Scan for the cell matching the given text and deliver its [x, y] coordinate at center. 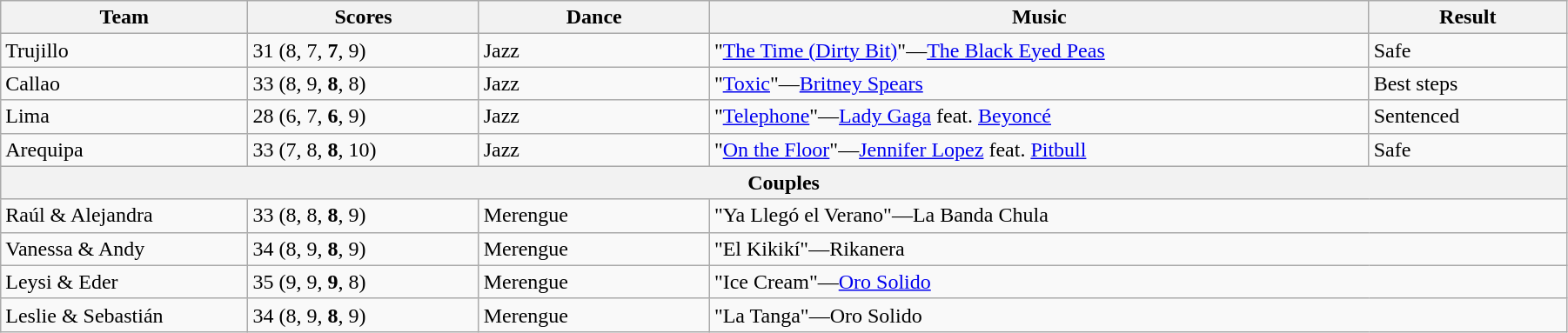
"El Kikikí"—Rikanera [1138, 249]
"Ice Cream"—Oro Solido [1138, 282]
"On the Floor"—Jennifer Lopez feat. Pitbull [1039, 150]
Best steps [1467, 83]
"The Time (Dirty Bit)"—The Black Eyed Peas [1039, 50]
"Ya Llegó el Verano"—La Banda Chula [1138, 216]
Sentenced [1467, 117]
Trujillo [124, 50]
Scores [364, 17]
33 (7, 8, 8, 10) [364, 150]
Vanessa & Andy [124, 249]
Arequipa [124, 150]
Callao [124, 83]
28 (6, 7, 6, 9) [364, 117]
33 (8, 8, 8, 9) [364, 216]
"La Tanga"—Oro Solido [1138, 315]
Team [124, 17]
Dance [593, 17]
31 (8, 7, 7, 9) [364, 50]
Leysi & Eder [124, 282]
Couples [784, 183]
"Toxic"—Britney Spears [1039, 83]
Leslie & Sebastián [124, 315]
Music [1039, 17]
Raúl & Alejandra [124, 216]
Result [1467, 17]
35 (9, 9, 9, 8) [364, 282]
33 (8, 9, 8, 8) [364, 83]
Lima [124, 117]
"Telephone"—Lady Gaga feat. Beyoncé [1039, 117]
